Provide the [X, Y] coordinate of the cell's center where the given text is located.  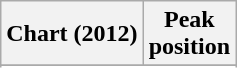
Peakposition [189, 34]
Chart (2012) [72, 34]
